Find where the given text appears and provide that cell's center as (X, Y) coordinate. 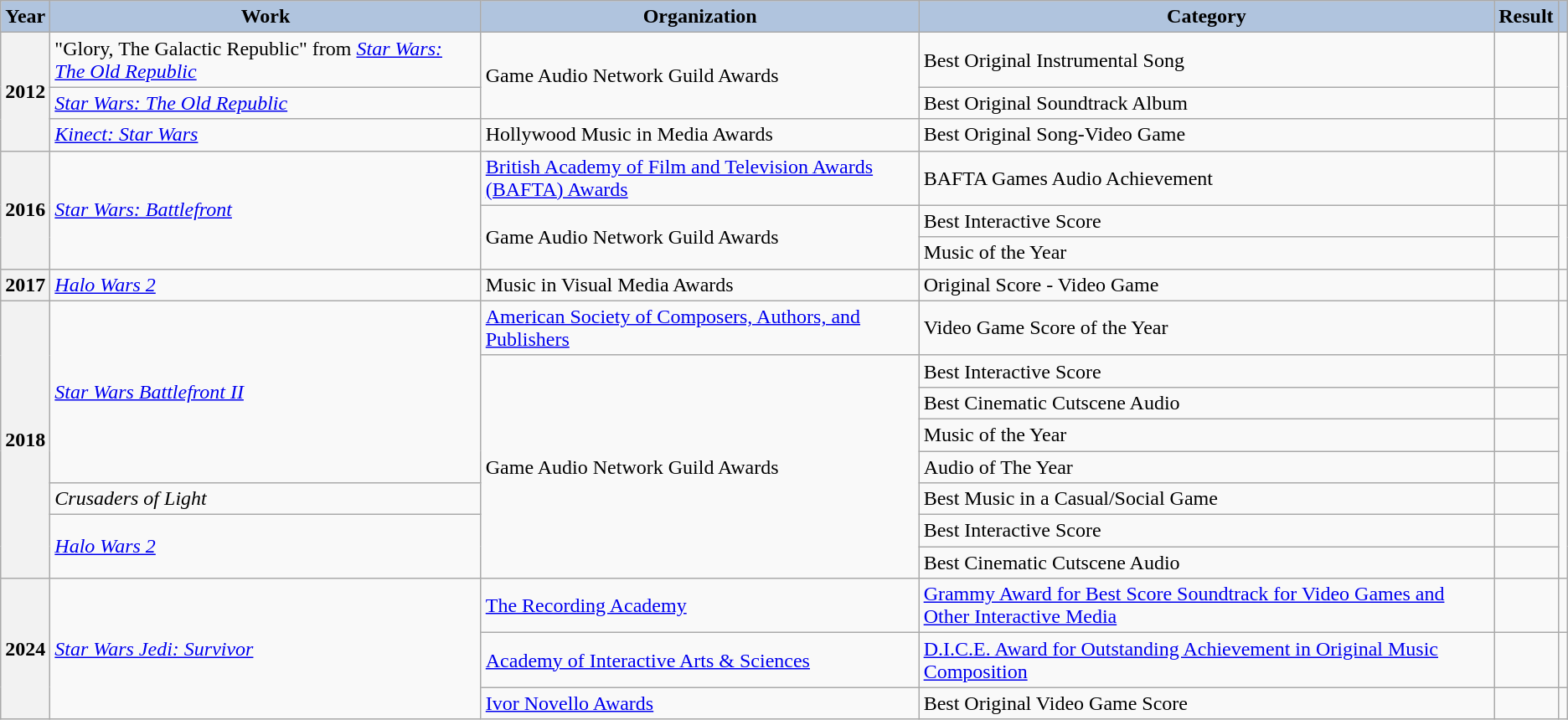
Best Original Instrumental Song (1206, 60)
Best Original Soundtrack Album (1206, 103)
BAFTA Games Audio Achievement (1206, 177)
Star Wars: The Old Republic (266, 103)
D.I.C.E. Award for Outstanding Achievement in Original Music Composition (1206, 660)
2016 (25, 209)
Hollywood Music in Media Awards (700, 135)
Kinect: Star Wars (266, 135)
Academy of Interactive Arts & Sciences (700, 660)
Ivor Novello Awards (700, 703)
Original Score - Video Game (1206, 285)
Best Original Song-Video Game (1206, 135)
2012 (25, 92)
Work (266, 17)
2018 (25, 440)
2024 (25, 649)
Result (1526, 17)
Audio of The Year (1206, 466)
Star Wars Jedi: Survivor (266, 649)
American Society of Composers, Authors, and Publishers (700, 328)
"Glory, The Galactic Republic" from Star Wars: The Old Republic (266, 60)
Year (25, 17)
British Academy of Film and Television Awards (BAFTA) Awards (700, 177)
Best Original Video Game Score (1206, 703)
Grammy Award for Best Score Soundtrack for Video Games and Other Interactive Media (1206, 606)
Video Game Score of the Year (1206, 328)
Music in Visual Media Awards (700, 285)
Best Music in a Casual/Social Game (1206, 499)
Star Wars: Battlefront (266, 209)
The Recording Academy (700, 606)
Star Wars Battlefront II (266, 392)
Category (1206, 17)
Crusaders of Light (266, 499)
Organization (700, 17)
2017 (25, 285)
